Output the [X, Y] coordinate of the center of the cell containing the given text.  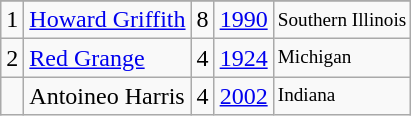
8 [202, 20]
2002 [244, 96]
Howard Griffith [108, 20]
1 [12, 20]
2 [12, 58]
Red Grange [108, 58]
1924 [244, 58]
Southern Illinois [342, 20]
Michigan [342, 58]
1990 [244, 20]
Antoineo Harris [108, 96]
Indiana [342, 96]
